Find where the given text appears and provide that cell's center as [X, Y] coordinate. 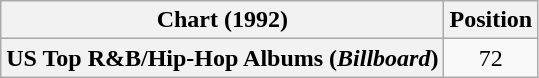
72 [491, 58]
US Top R&B/Hip-Hop Albums (Billboard) [222, 58]
Position [491, 20]
Chart (1992) [222, 20]
